Extract the [X, Y] coordinate from the center of the cell holding the provided text.  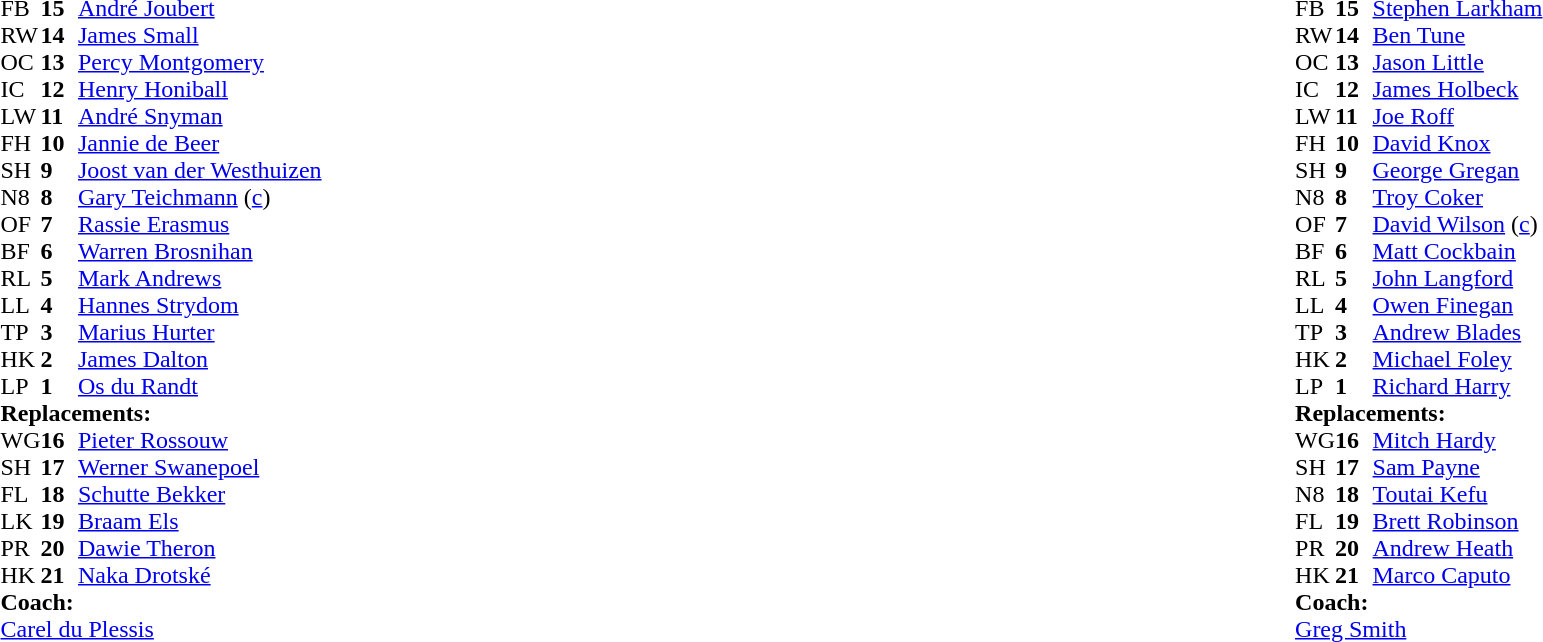
Gary Teichmann (c) [200, 198]
Naka Drotské [200, 576]
Jason Little [1458, 62]
James Small [200, 36]
Rassie Erasmus [200, 224]
Andrew Blades [1458, 332]
George Gregan [1458, 170]
Michael Foley [1458, 360]
Mark Andrews [200, 278]
Joe Roff [1458, 116]
Henry Honiball [200, 90]
John Langford [1458, 278]
Braam Els [200, 522]
Warren Brosnihan [200, 252]
James Holbeck [1458, 90]
Pieter Rossouw [200, 440]
Dawie Theron [200, 548]
Percy Montgomery [200, 62]
Marco Caputo [1458, 576]
Joost van der Westhuizen [200, 170]
Matt Cockbain [1458, 252]
Ben Tune [1458, 36]
Troy Coker [1458, 198]
Werner Swanepoel [200, 468]
Jannie de Beer [200, 144]
Richard Harry [1458, 386]
Mitch Hardy [1458, 440]
David Knox [1458, 144]
Andrew Heath [1458, 548]
David Wilson (c) [1458, 224]
Marius Hurter [200, 332]
André Snyman [200, 116]
Owen Finegan [1458, 306]
Brett Robinson [1458, 522]
Sam Payne [1458, 468]
LK [20, 522]
Schutte Bekker [200, 494]
Hannes Strydom [200, 306]
Toutai Kefu [1458, 494]
James Dalton [200, 360]
Os du Randt [200, 386]
